Capture the cell that displays the provided text and extract its [x, y] central coordinate. 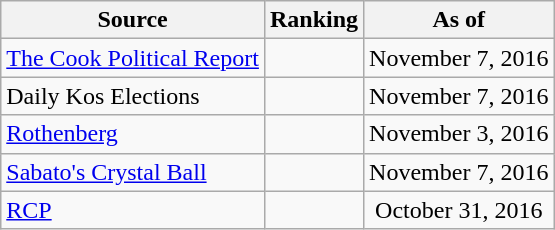
Rothenberg [133, 134]
November 3, 2016 [459, 134]
Ranking [314, 20]
As of [459, 20]
October 31, 2016 [459, 210]
Daily Kos Elections [133, 96]
Sabato's Crystal Ball [133, 172]
Source [133, 20]
The Cook Political Report [133, 58]
RCP [133, 210]
